Capture the cell that displays the provided text and extract its (X, Y) central coordinate. 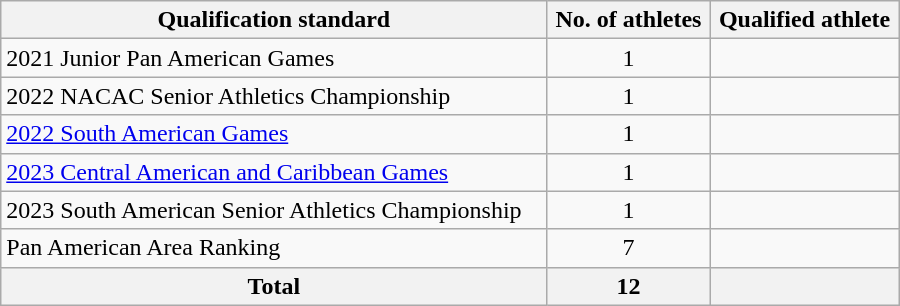
Qualified athlete (804, 20)
Total (274, 286)
7 (628, 248)
2023 South American Senior Athletics Championship (274, 210)
No. of athletes (628, 20)
Qualification standard (274, 20)
2023 Central American and Caribbean Games (274, 172)
2022 South American Games (274, 134)
2021 Junior Pan American Games (274, 58)
2022 NACAC Senior Athletics Championship (274, 96)
12 (628, 286)
Pan American Area Ranking (274, 248)
